Search for the cell housing the specified text and yield its (X, Y) center coordinate. 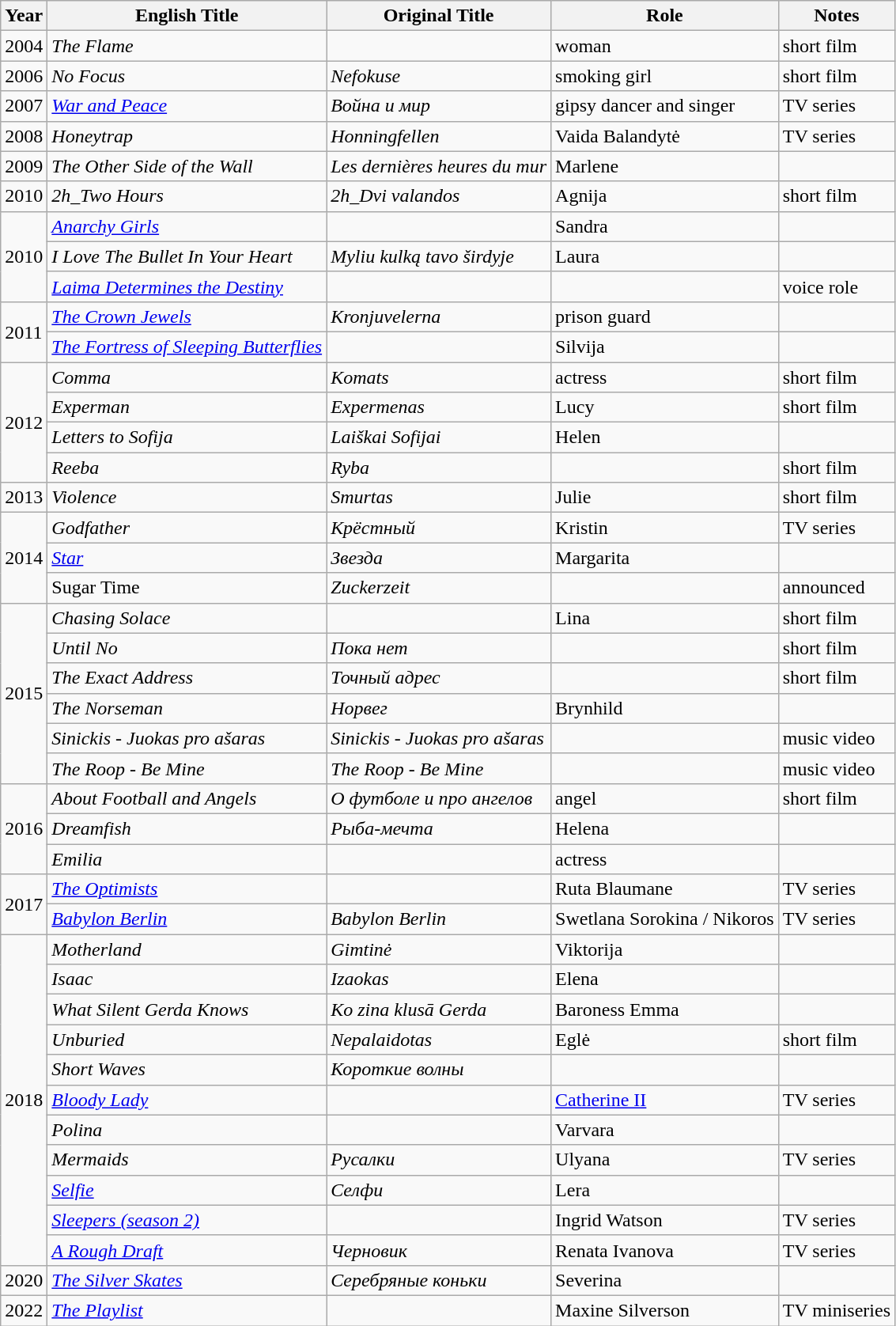
Catherine II (665, 1100)
2011 (24, 331)
Experman (187, 407)
Laiškai Sofijai (439, 438)
Star (187, 558)
Role (665, 16)
2007 (24, 106)
Helena (665, 828)
The Norseman (187, 708)
gipsy dancer and singer (665, 106)
Polina (187, 1130)
I Love The Bullet In Your Heart (187, 256)
woman (665, 46)
Violence (187, 498)
Letters to Sofija (187, 438)
Селфи (439, 1190)
Swetlana Sorokina / Nikoros (665, 919)
Komats (439, 377)
No Focus (187, 76)
angel (665, 798)
Sleepers (season 2) (187, 1220)
Рыба-мечта (439, 828)
Short Waves (187, 1070)
Honeytrap (187, 136)
Kristin (665, 528)
Maxine Silverson (665, 1310)
Julie (665, 498)
Honningfellen (439, 136)
2016 (24, 828)
Comma (187, 377)
2h_Two Hours (187, 196)
2014 (24, 558)
English Title (187, 16)
Renata Ivanova (665, 1250)
Точный адрес (439, 678)
Helen (665, 438)
Крёстный (439, 528)
Короткие волны (439, 1070)
2012 (24, 422)
Nefokuse (439, 76)
Ruta Blaumane (665, 889)
Expermenas (439, 407)
The Exact Address (187, 678)
Original Title (439, 16)
Agnija (665, 196)
Ulyana (665, 1160)
Severina (665, 1280)
Lina (665, 618)
Mermaids (187, 1160)
Baroness Emma (665, 1010)
The Playlist (187, 1310)
Varvara (665, 1130)
Ko zina klusā Gerda (439, 1010)
announced (837, 588)
Anarchy Girls (187, 226)
Русалки (439, 1160)
Marlene (665, 166)
Year (24, 16)
2008 (24, 136)
Lucy (665, 407)
Ryba (439, 468)
Черновик (439, 1250)
2013 (24, 498)
2009 (24, 166)
Myliu kulką tavo širdyje (439, 256)
Звезда (439, 558)
О футболе и про ангелов (439, 798)
Margarita (665, 558)
Motherland (187, 949)
The Optimists (187, 889)
The Other Side of the Wall (187, 166)
Selfie (187, 1190)
War and Peace (187, 106)
Chasing Solace (187, 618)
Smurtas (439, 498)
Sandra (665, 226)
Ingrid Watson (665, 1220)
Emilia (187, 858)
2018 (24, 1100)
TV miniseries (837, 1310)
Elena (665, 979)
voice role (837, 286)
Kronjuvelerna (439, 316)
2022 (24, 1310)
Isaac (187, 979)
Notes (837, 16)
Viktorija (665, 949)
prison guard (665, 316)
Gimtinė (439, 949)
Silvija (665, 347)
Laima Determines the Destiny (187, 286)
Sugar Time (187, 588)
What Silent Gerda Knows (187, 1010)
Пока нет (439, 648)
2015 (24, 693)
Laura (665, 256)
Серебряные коньки (439, 1280)
The Silver Skates (187, 1280)
Izaokas (439, 979)
The Flame (187, 46)
Норвег (439, 708)
Война и мир (439, 106)
2020 (24, 1280)
The Fortress of Sleeping Butterflies (187, 347)
The Crown Jewels (187, 316)
Godfather (187, 528)
2017 (24, 904)
Reeba (187, 468)
2004 (24, 46)
A Rough Draft (187, 1250)
Unburied (187, 1040)
2006 (24, 76)
Vaida Balandytė (665, 136)
Until No (187, 648)
Dreamfish (187, 828)
Les dernières heures du mur (439, 166)
Nepalaidotas (439, 1040)
Lera (665, 1190)
2h_Dvi valandos (439, 196)
smoking girl (665, 76)
Brynhild (665, 708)
Eglė (665, 1040)
Zuckerzeit (439, 588)
Bloody Lady (187, 1100)
About Football and Angels (187, 798)
